Scan for the cell matching the given text and deliver its (X, Y) coordinate at center. 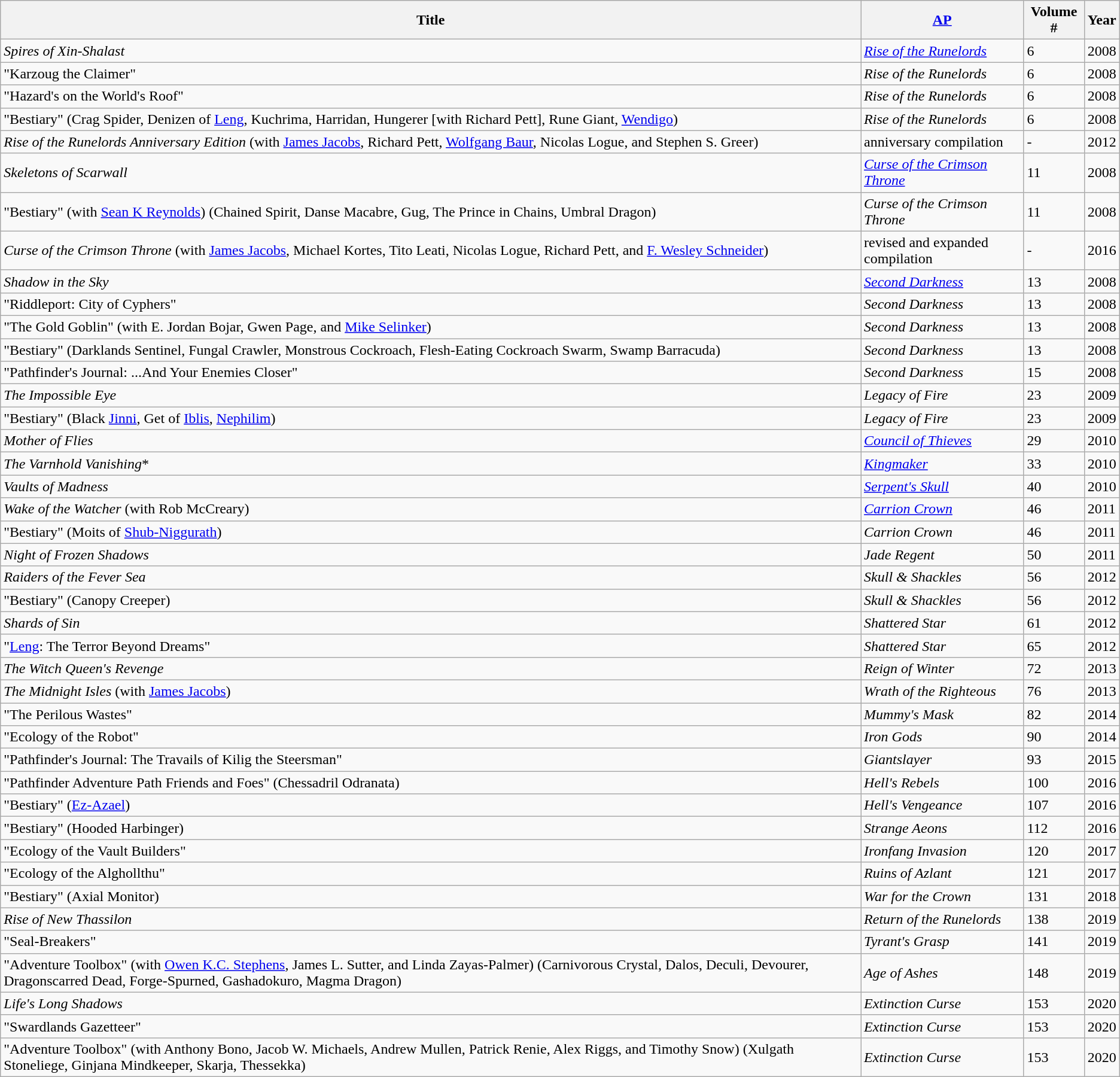
Council of Thieves (942, 441)
65 (1054, 646)
Night of Frozen Shadows (431, 555)
"Bestiary" (Ez-Azael) (431, 805)
Reign of Winter (942, 668)
"Bestiary" (Darklands Sentinel, Fungal Crawler, Monstrous Cockroach, Flesh-Eating Cockroach Swarm, Swamp Barracuda) (431, 350)
anniversary compilation (942, 142)
"Bestiary" (Axial Monitor) (431, 896)
50 (1054, 555)
Year (1102, 20)
"Karzoug the Claimer" (431, 74)
120 (1054, 851)
Shadow in the Sky (431, 281)
"Riddleport: City of Cyphers" (431, 304)
Kingmaker (942, 464)
Volume # (1054, 20)
40 (1054, 486)
112 (1054, 828)
72 (1054, 668)
141 (1054, 942)
"Leng: The Terror Beyond Dreams" (431, 646)
Age of Ashes (942, 973)
The Varnhold Vanishing* (431, 464)
Title (431, 20)
Ironfang Invasion (942, 851)
Hell's Rebels (942, 783)
Spires of Xin-Shalast (431, 51)
"Bestiary" (Crag Spider, Denizen of Leng, Kuchrima, Harridan, Hungerer [with Richard Pett], Rune Giant, Wendigo) (431, 119)
Giantslayer (942, 760)
The Witch Queen's Revenge (431, 668)
61 (1054, 623)
Wake of the Watcher (with Rob McCreary) (431, 509)
AP (942, 20)
"Bestiary" (Moits of Shub-Niggurath) (431, 532)
Wrath of the Righteous (942, 691)
15 (1054, 373)
Ruins of Azlant (942, 874)
Jade Regent (942, 555)
2018 (1102, 896)
148 (1054, 973)
Curse of the Crimson Throne (with James Jacobs, Michael Kortes, Tito Leati, Nicolas Logue, Richard Pett, and F. Wesley Schneider) (431, 250)
29 (1054, 441)
revised and expanded compilation (942, 250)
The Midnight Isles (with James Jacobs) (431, 691)
33 (1054, 464)
90 (1054, 737)
Hell's Vengeance (942, 805)
107 (1054, 805)
Mother of Flies (431, 441)
2015 (1102, 760)
"Ecology of the Vault Builders" (431, 851)
Life's Long Shadows (431, 1003)
War for the Crown (942, 896)
121 (1054, 874)
Serpent's Skull (942, 486)
138 (1054, 919)
Raiders of the Fever Sea (431, 577)
"Bestiary" (Hooded Harbinger) (431, 828)
"The Gold Goblin" (with E. Jordan Bojar, Gwen Page, and Mike Selinker) (431, 327)
Tyrant's Grasp (942, 942)
131 (1054, 896)
Rise of the Runelords Anniversary Edition (with James Jacobs, Richard Pett, Wolfgang Baur, Nicolas Logue, and Stephen S. Greer) (431, 142)
93 (1054, 760)
"Pathfinder's Journal: ...And Your Enemies Closer" (431, 373)
Vaults of Madness (431, 486)
"Ecology of the Alghollthu" (431, 874)
"Bestiary" (Canopy Creeper) (431, 600)
Skeletons of Scarwall (431, 172)
"The Perilous Wastes" (431, 714)
"Bestiary" (with Sean K Reynolds) (Chained Spirit, Danse Macabre, Gug, The Prince in Chains, Umbral Dragon) (431, 212)
"Hazard's on the World's Roof" (431, 96)
The Impossible Eye (431, 395)
"Pathfinder Adventure Path Friends and Foes" (Chessadril Odranata) (431, 783)
100 (1054, 783)
Shards of Sin (431, 623)
82 (1054, 714)
Rise of New Thassilon (431, 919)
"Ecology of the Robot" (431, 737)
Mummy's Mask (942, 714)
"Bestiary" (Black Jinni, Get of Iblis, Nephilim) (431, 418)
"Seal-Breakers" (431, 942)
Strange Aeons (942, 828)
"Pathfinder's Journal: The Travails of Kilig the Steersman" (431, 760)
"Swardlands Gazetteer" (431, 1026)
76 (1054, 691)
Return of the Runelords (942, 919)
Iron Gods (942, 737)
